Output the [x, y] coordinate of the center of the cell containing the given text.  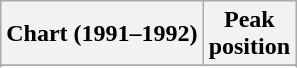
Chart (1991–1992) [102, 34]
Peakposition [249, 34]
